Capture the cell that displays the provided text and extract its (X, Y) central coordinate. 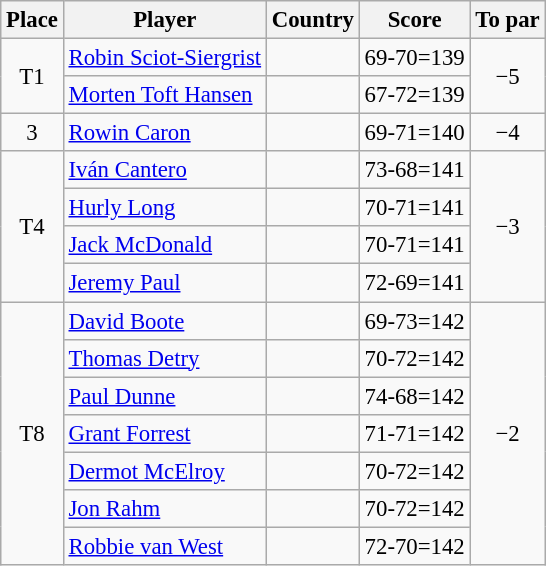
Thomas Detry (164, 358)
3 (32, 133)
Place (32, 20)
Paul Dunne (164, 396)
Rowin Caron (164, 133)
72-69=141 (414, 283)
Jon Rahm (164, 509)
Hurly Long (164, 208)
Player (164, 20)
T8 (32, 434)
Dermot McElroy (164, 471)
T4 (32, 226)
Grant Forrest (164, 433)
Jeremy Paul (164, 283)
−3 (508, 226)
To par (508, 20)
Robin Sciot-Siergrist (164, 58)
Morten Toft Hansen (164, 95)
71-71=142 (414, 433)
−4 (508, 133)
T1 (32, 76)
69-70=139 (414, 58)
73-68=141 (414, 170)
74-68=142 (414, 396)
Iván Cantero (164, 170)
Score (414, 20)
−5 (508, 76)
72-70=142 (414, 546)
−2 (508, 434)
67-72=139 (414, 95)
David Boote (164, 321)
69-71=140 (414, 133)
69-73=142 (414, 321)
Jack McDonald (164, 245)
Robbie van West (164, 546)
Country (312, 20)
